Return [x, y] of the center of cell containing provided text 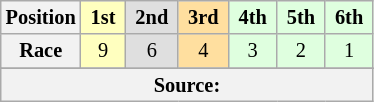
2 [301, 51]
4 [203, 51]
6th [349, 17]
4th [253, 17]
3 [253, 51]
5th [301, 17]
1 [349, 51]
2nd [152, 17]
9 [104, 51]
3rd [203, 17]
6 [152, 51]
Position [41, 17]
Race [41, 51]
1st [104, 17]
Source: [187, 85]
